Search for the cell housing the specified text and yield its [x, y] center coordinate. 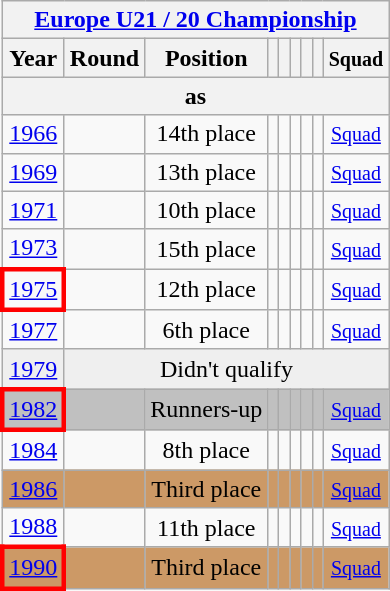
6th place [206, 330]
1971 [33, 210]
14th place [206, 134]
8th place [206, 450]
1966 [33, 134]
1973 [33, 249]
1990 [33, 568]
1988 [33, 528]
Runners-up [206, 410]
Year [33, 58]
11th place [206, 528]
1979 [33, 369]
10th place [206, 210]
Didn't qualify [226, 369]
12th place [206, 290]
1984 [33, 450]
Europe U21 / 20 Championship [195, 20]
Position [206, 58]
1969 [33, 172]
as [195, 96]
1977 [33, 330]
1975 [33, 290]
13th place [206, 172]
Round [104, 58]
15th place [206, 249]
1986 [33, 489]
1982 [33, 410]
